Capture the cell that displays the provided text and extract its (x, y) central coordinate. 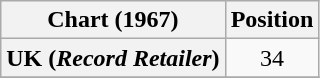
Chart (1967) (113, 20)
Position (272, 20)
UK (Record Retailer) (113, 58)
34 (272, 58)
